Output the [X, Y] coordinate of the center of the cell containing the given text.  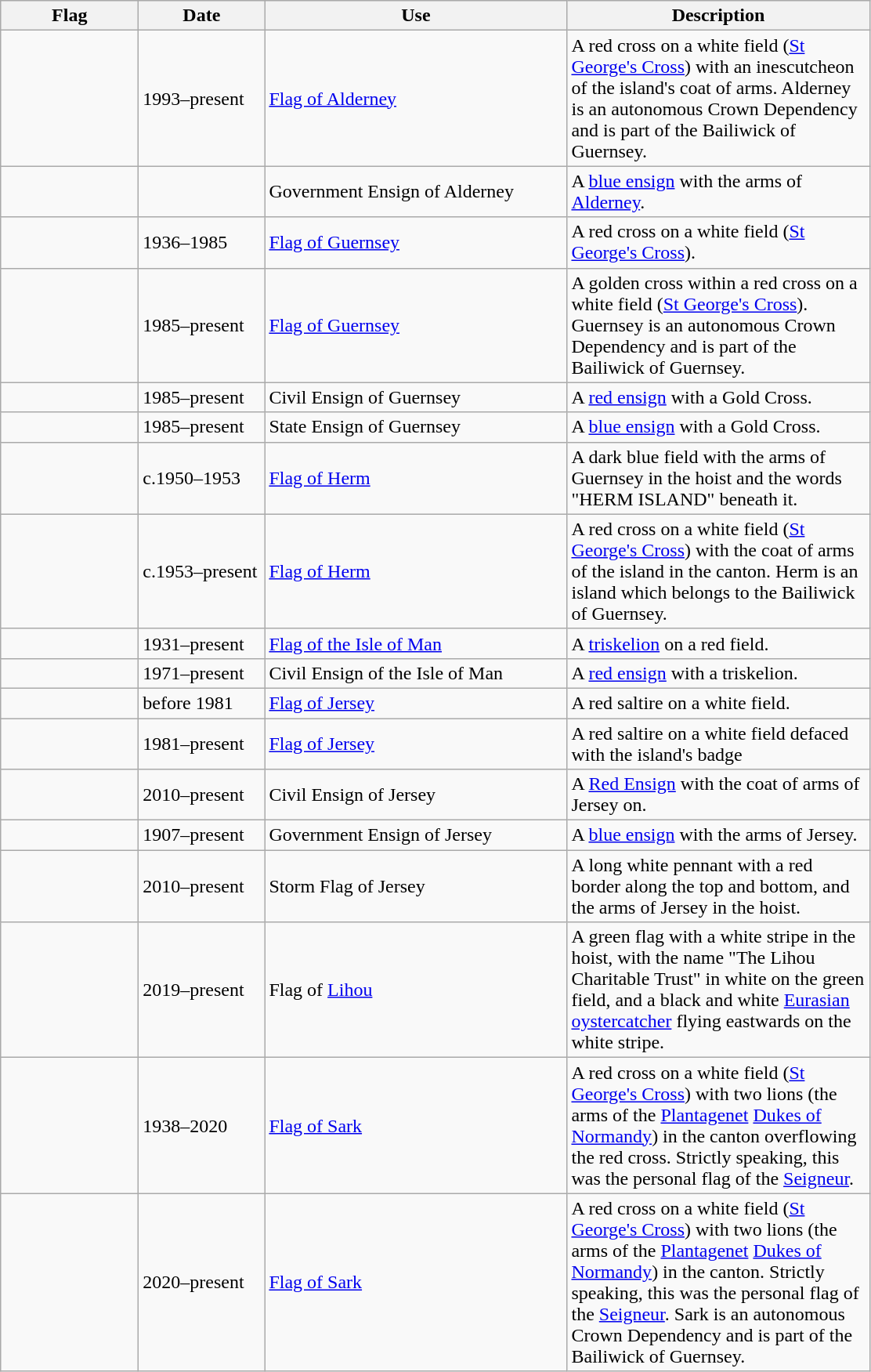
Civil Ensign of Guernsey [416, 397]
A dark blue field with the arms of Guernsey in the hoist and the words "HERM ISLAND" beneath it. [718, 478]
Flag of Alderney [416, 99]
Use [416, 16]
Government Ensign of Jersey [416, 835]
Storm Flag of Jersey [416, 886]
before 1981 [202, 703]
Civil Ensign of Jersey [416, 795]
Description [718, 16]
A triskelion on a red field. [718, 643]
A blue ensign with a Gold Cross. [718, 427]
A blue ensign with the arms of Alderney. [718, 191]
A red saltire on a white field. [718, 703]
1907–present [202, 835]
1936–1985 [202, 243]
2019–present [202, 990]
A red ensign with a triskelion. [718, 673]
A red cross on a white field (St George's Cross). [718, 243]
1993–present [202, 99]
Flag of Lihou [416, 990]
Civil Ensign of the Isle of Man [416, 673]
1931–present [202, 643]
Date [202, 16]
A red ensign with a Gold Cross. [718, 397]
A blue ensign with the arms of Jersey. [718, 835]
A long white pennant with a red border along the top and bottom, and the arms of Jersey in the hoist. [718, 886]
Flag [70, 16]
1938–2020 [202, 1125]
1981–present [202, 743]
c.1953–present [202, 571]
Flag of the Isle of Man [416, 643]
A red saltire on a white field defaced with the island's badge [718, 743]
A Red Ensign with the coat of arms of Jersey on. [718, 795]
c.1950–1953 [202, 478]
1971–present [202, 673]
State Ensign of Guernsey [416, 427]
2020–present [202, 1282]
Government Ensign of Alderney [416, 191]
